Extract the (x, y) coordinate from the center of the cell holding the provided text.  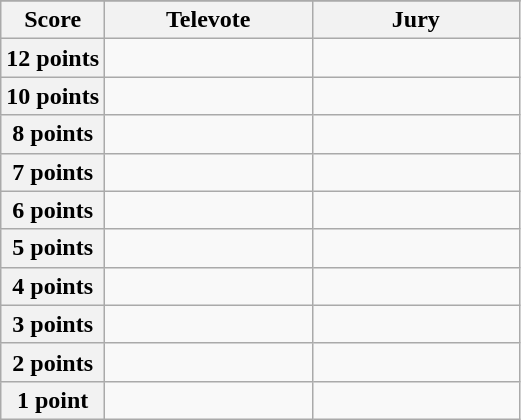
10 points (53, 96)
Televote (209, 20)
12 points (53, 58)
Jury (416, 20)
Score (53, 20)
8 points (53, 134)
4 points (53, 286)
1 point (53, 400)
7 points (53, 172)
3 points (53, 324)
6 points (53, 210)
2 points (53, 362)
5 points (53, 248)
